Locate the cell with the specified text and output its (x, y) center coordinate. 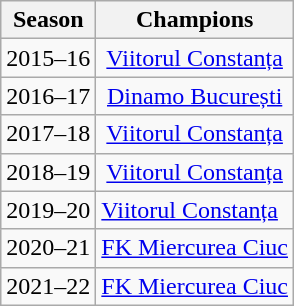
2016–17 (48, 96)
2017–18 (48, 134)
Dinamo București (195, 96)
2020–21 (48, 248)
2018–19 (48, 172)
2021–22 (48, 286)
2015–16 (48, 58)
Champions (195, 20)
Season (48, 20)
2019–20 (48, 210)
